For the text-containing cell, return its midpoint in (x, y) coordinate format. 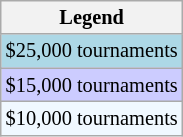
$10,000 tournaments (92, 118)
$15,000 tournaments (92, 85)
Legend (92, 17)
$25,000 tournaments (92, 51)
